Locate the cell with the specified text and output its [X, Y] center coordinate. 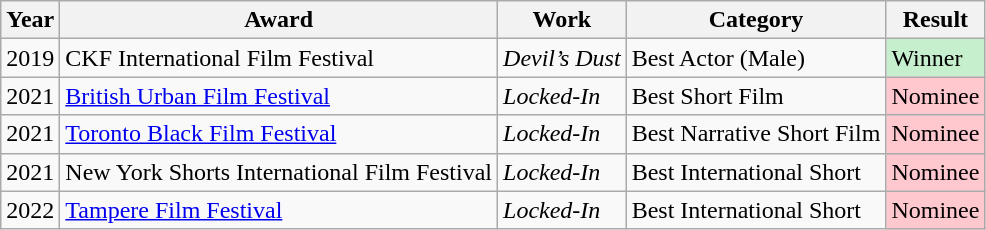
Tampere Film Festival [279, 210]
Best Narrative Short Film [756, 134]
Best Actor (Male) [756, 58]
2022 [30, 210]
Best Short Film [756, 96]
New York Shorts International Film Festival [279, 172]
Award [279, 20]
CKF International Film Festival [279, 58]
Work [562, 20]
Devil’s Dust [562, 58]
Winner [936, 58]
2019 [30, 58]
British Urban Film Festival [279, 96]
Year [30, 20]
Category [756, 20]
Result [936, 20]
Toronto Black Film Festival [279, 134]
